Return [X, Y] of the center of cell containing provided text 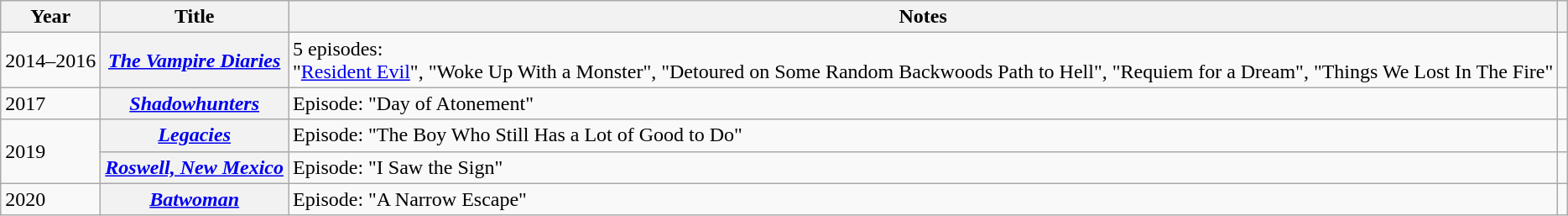
Batwoman [195, 199]
Title [195, 17]
The Vampire Diaries [195, 61]
2014–2016 [50, 61]
2019 [50, 151]
Legacies [195, 135]
Episode: "Day of Atonement" [923, 103]
Shadowhunters [195, 103]
Roswell, New Mexico [195, 167]
2020 [50, 199]
Episode: "I Saw the Sign" [923, 167]
Episode: "A Narrow Escape" [923, 199]
2017 [50, 103]
Episode: "The Boy Who Still Has a Lot of Good to Do" [923, 135]
Notes [923, 17]
Year [50, 17]
